From the cell containing the given text, extract its center point as [X, Y] coordinate. 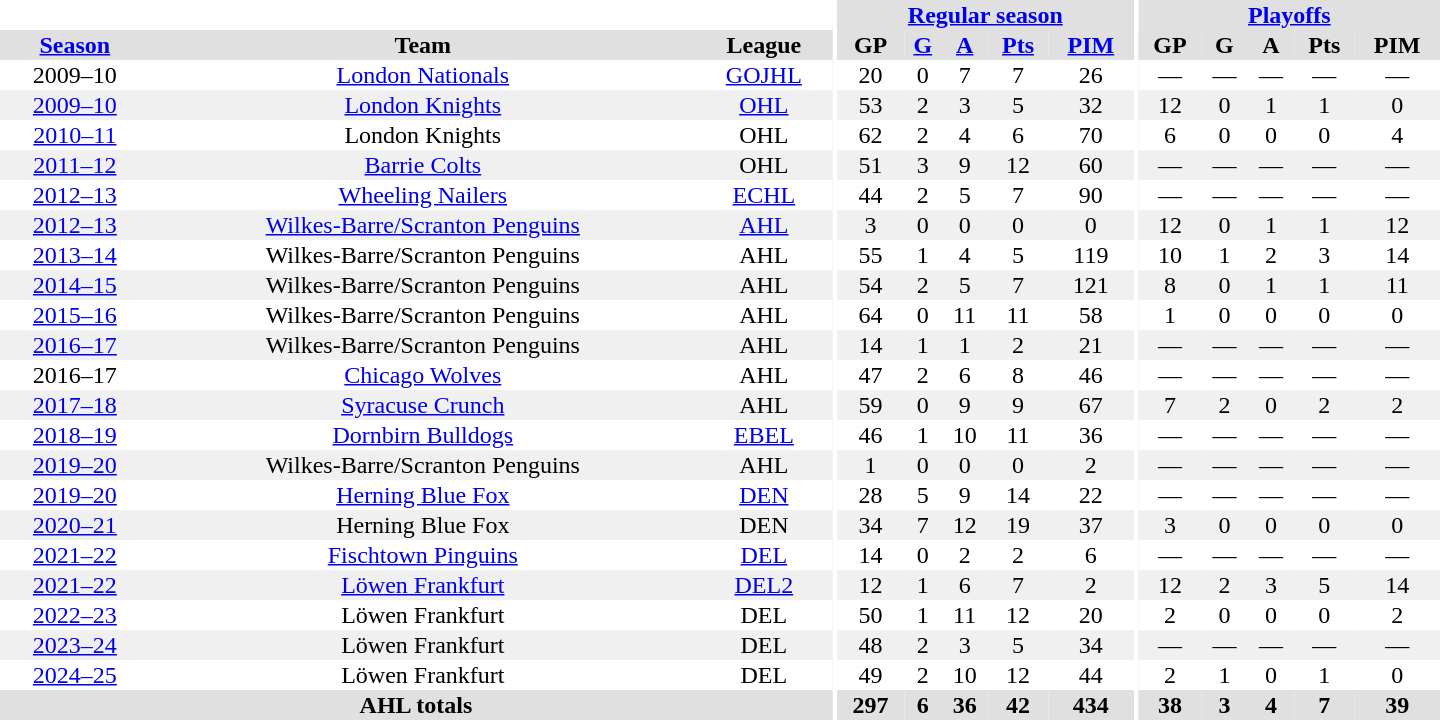
58 [1090, 315]
434 [1090, 705]
2015–16 [75, 315]
55 [870, 255]
League [764, 45]
121 [1090, 285]
Chicago Wolves [423, 375]
Season [75, 45]
119 [1090, 255]
54 [870, 285]
70 [1090, 135]
ECHL [764, 195]
DEL2 [764, 585]
Wheeling Nailers [423, 195]
AHL totals [416, 705]
2017–18 [75, 405]
EBEL [764, 435]
59 [870, 405]
2018–19 [75, 435]
2023–24 [75, 645]
2024–25 [75, 675]
90 [1090, 195]
2014–15 [75, 285]
22 [1090, 495]
42 [1018, 705]
297 [870, 705]
Barrie Colts [423, 165]
2013–14 [75, 255]
28 [870, 495]
32 [1090, 105]
53 [870, 105]
Dornbirn Bulldogs [423, 435]
48 [870, 645]
67 [1090, 405]
60 [1090, 165]
19 [1018, 525]
62 [870, 135]
39 [1397, 705]
37 [1090, 525]
38 [1170, 705]
26 [1090, 75]
Team [423, 45]
2020–21 [75, 525]
Playoffs [1290, 15]
47 [870, 375]
51 [870, 165]
2022–23 [75, 615]
Syracuse Crunch [423, 405]
2010–11 [75, 135]
Regular season [986, 15]
49 [870, 675]
2011–12 [75, 165]
London Nationals [423, 75]
50 [870, 615]
GOJHL [764, 75]
64 [870, 315]
21 [1090, 345]
Fischtown Pinguins [423, 555]
